Return the (x, y) coordinate for the center point of the cell that contains the specified text.  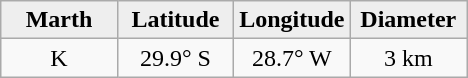
29.9° S (175, 58)
Diameter (408, 20)
K (59, 58)
3 km (408, 58)
28.7° W (292, 58)
Longitude (292, 20)
Marth (59, 20)
Latitude (175, 20)
